Extract the (X, Y) coordinate from the center of the cell holding the provided text.  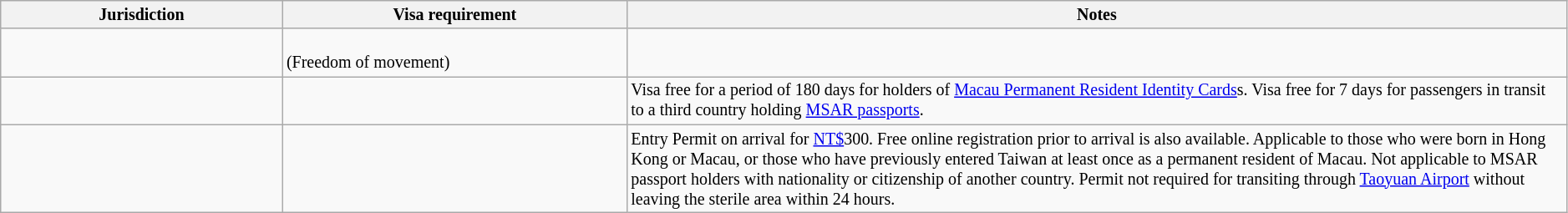
Notes (1098, 15)
(Freedom of movement) (454, 53)
Visa requirement (454, 15)
Jurisdiction (142, 15)
